Provide the (X, Y) coordinate of the cell's center where the given text is located.  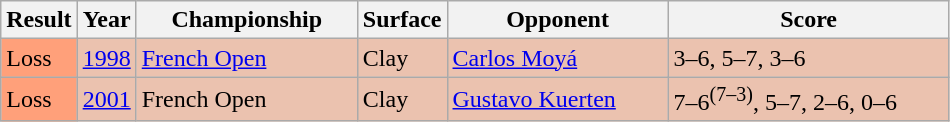
Surface (402, 20)
Score (808, 20)
7–6(7–3), 5–7, 2–6, 0–6 (808, 100)
3–6, 5–7, 3–6 (808, 58)
2001 (106, 100)
1998 (106, 58)
Opponent (558, 20)
Result (39, 20)
Carlos Moyá (558, 58)
Championship (246, 20)
Year (106, 20)
Gustavo Kuerten (558, 100)
